Extract the [x, y] coordinate from the center of the cell holding the provided text.  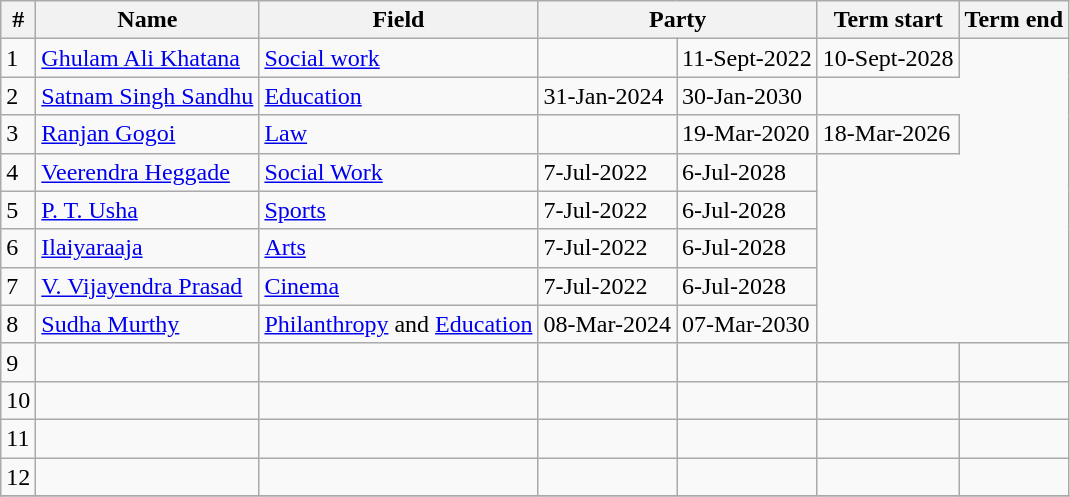
Sudha Murthy [148, 324]
Party [678, 20]
08-Mar-2024 [608, 324]
10 [18, 400]
P. T. Usha [148, 210]
Social work [398, 58]
18-Mar-2026 [888, 134]
07-Mar-2030 [746, 324]
Social Work [398, 172]
Ilaiyaraaja [148, 248]
Sports [398, 210]
Name [148, 20]
Term start [888, 20]
31-Jan-2024 [608, 96]
# [18, 20]
5 [18, 210]
8 [18, 324]
Philanthropy and Education [398, 324]
4 [18, 172]
Cinema [398, 286]
Satnam Singh Sandhu [148, 96]
19-Mar-2020 [746, 134]
Education [398, 96]
11-Sept-2022 [746, 58]
Arts [398, 248]
30-Jan-2030 [746, 96]
2 [18, 96]
6 [18, 248]
10-Sept-2028 [888, 58]
Term end [1014, 20]
V. Vijayendra Prasad [148, 286]
11 [18, 438]
Ranjan Gogoi [148, 134]
3 [18, 134]
Veerendra Heggade [148, 172]
1 [18, 58]
Field [398, 20]
Law [398, 134]
7 [18, 286]
12 [18, 477]
Ghulam Ali Khatana [148, 58]
9 [18, 362]
